From the cell containing the given text, extract its center point as [x, y] coordinate. 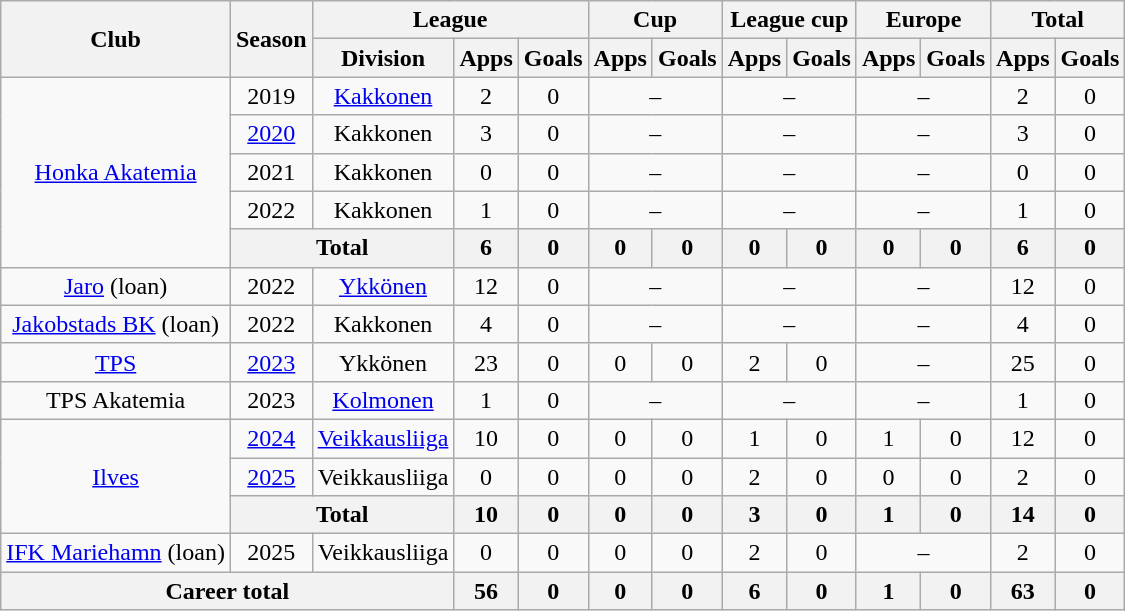
2024 [271, 438]
14 [1023, 515]
63 [1023, 591]
Kolmonen [383, 400]
56 [486, 591]
2021 [271, 172]
League [450, 20]
Jakobstads BK (loan) [116, 324]
Europe [923, 20]
Ilves [116, 476]
25 [1023, 362]
League cup [789, 20]
2019 [271, 96]
Cup [655, 20]
2020 [271, 134]
TPS [116, 362]
TPS Akatemia [116, 400]
Season [271, 39]
Jaro (loan) [116, 286]
Division [383, 58]
Club [116, 39]
Honka Akatemia [116, 172]
Career total [228, 591]
23 [486, 362]
IFK Mariehamn (loan) [116, 553]
